Scan for the cell matching the given text and deliver its [x, y] coordinate at center. 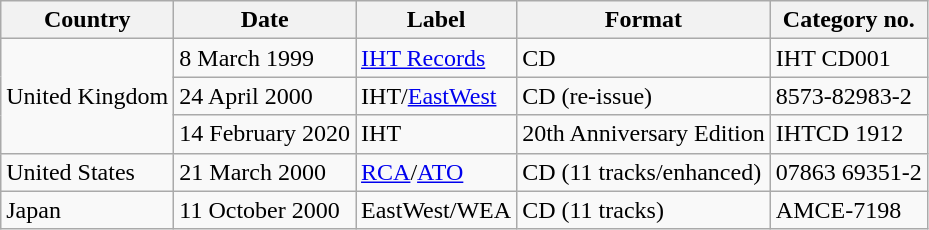
IHT CD001 [848, 58]
CD (11 tracks/enhanced) [644, 172]
United Kingdom [88, 96]
EastWest/WEA [436, 210]
IHT Records [436, 58]
Label [436, 20]
24 April 2000 [265, 96]
IHT/EastWest [436, 96]
IHTCD 1912 [848, 134]
20th Anniversary Edition [644, 134]
14 February 2020 [265, 134]
Japan [88, 210]
Format [644, 20]
IHT [436, 134]
CD (re-issue) [644, 96]
21 March 2000 [265, 172]
Country [88, 20]
CD [644, 58]
8573-82983-2 [848, 96]
Date [265, 20]
8 March 1999 [265, 58]
AMCE-7198 [848, 210]
RCA/ATO [436, 172]
CD (11 tracks) [644, 210]
11 October 2000 [265, 210]
United States [88, 172]
Category no. [848, 20]
07863 69351-2 [848, 172]
